Search for the cell housing the specified text and yield its [X, Y] center coordinate. 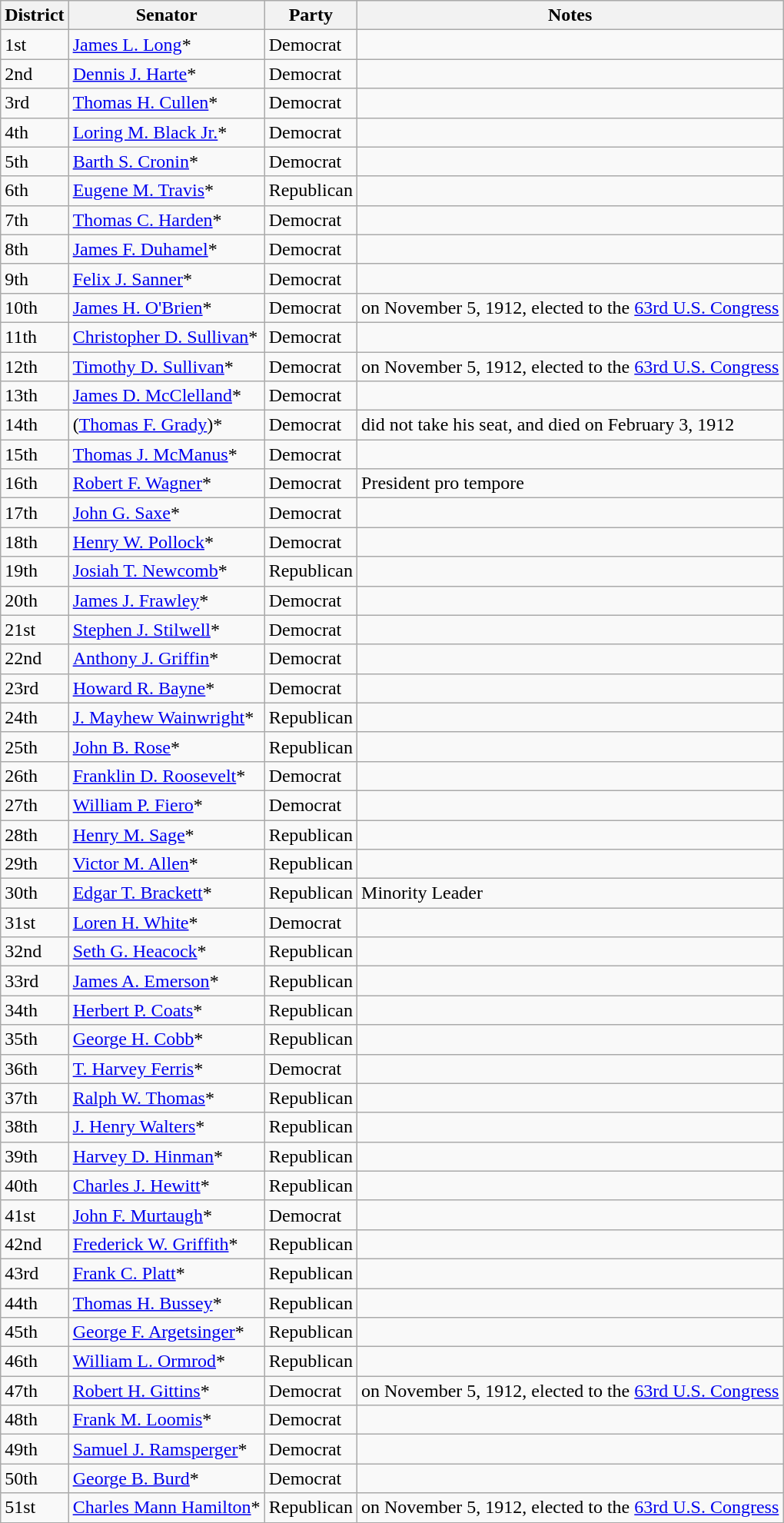
1st [35, 45]
7th [35, 220]
Josiah T. Newcomb* [166, 571]
31st [35, 923]
29th [35, 864]
Notes [570, 15]
Dennis J. Harte* [166, 74]
26th [35, 776]
25th [35, 747]
51st [35, 1508]
Henry W. Pollock* [166, 542]
President pro tempore [570, 484]
T. Harvey Ferris* [166, 1069]
46th [35, 1362]
James L. Long* [166, 45]
Party [311, 15]
Robert F. Wagner* [166, 484]
36th [35, 1069]
16th [35, 484]
George B. Burd* [166, 1478]
17th [35, 513]
44th [35, 1303]
James D. McClelland* [166, 396]
43rd [35, 1273]
37th [35, 1098]
11th [35, 337]
Charles J. Hewitt* [166, 1185]
14th [35, 425]
Victor M. Allen* [166, 864]
Anthony J. Griffin* [166, 659]
John F. Murtaugh* [166, 1215]
45th [35, 1332]
6th [35, 191]
Thomas H. Bussey* [166, 1303]
James F. Duhamel* [166, 249]
21st [35, 630]
33rd [35, 981]
Felix J. Sanner* [166, 278]
24th [35, 717]
4th [35, 132]
48th [35, 1420]
34th [35, 1010]
Seth G. Heacock* [166, 952]
Timothy D. Sullivan* [166, 367]
15th [35, 454]
William P. Fiero* [166, 805]
Robert H. Gittins* [166, 1391]
George F. Argetsinger* [166, 1332]
3rd [35, 103]
George H. Cobb* [166, 1039]
8th [35, 249]
5th [35, 161]
20th [35, 600]
Ralph W. Thomas* [166, 1098]
38th [35, 1127]
James J. Frawley* [166, 600]
did not take his seat, and died on February 3, 1912 [570, 425]
28th [35, 834]
41st [35, 1215]
J. Mayhew Wainwright* [166, 717]
19th [35, 571]
John B. Rose* [166, 747]
42nd [35, 1244]
9th [35, 278]
(Thomas F. Grady)* [166, 425]
Herbert P. Coats* [166, 1010]
Charles Mann Hamilton* [166, 1508]
13th [35, 396]
Frederick W. Griffith* [166, 1244]
Loring M. Black Jr.* [166, 132]
12th [35, 367]
39th [35, 1156]
47th [35, 1391]
Loren H. White* [166, 923]
James A. Emerson* [166, 981]
22nd [35, 659]
40th [35, 1185]
Howard R. Bayne* [166, 688]
Frank M. Loomis* [166, 1420]
Henry M. Sage* [166, 834]
Harvey D. Hinman* [166, 1156]
Thomas J. McManus* [166, 454]
Thomas H. Cullen* [166, 103]
Franklin D. Roosevelt* [166, 776]
32nd [35, 952]
James H. O'Brien* [166, 308]
27th [35, 805]
District [35, 15]
Frank C. Platt* [166, 1273]
J. Henry Walters* [166, 1127]
Christopher D. Sullivan* [166, 337]
John G. Saxe* [166, 513]
Stephen J. Stilwell* [166, 630]
Barth S. Cronin* [166, 161]
49th [35, 1449]
30th [35, 893]
35th [35, 1039]
18th [35, 542]
23rd [35, 688]
Thomas C. Harden* [166, 220]
Eugene M. Travis* [166, 191]
Minority Leader [570, 893]
10th [35, 308]
Samuel J. Ramsperger* [166, 1449]
2nd [35, 74]
50th [35, 1478]
Senator [166, 15]
Edgar T. Brackett* [166, 893]
William L. Ormrod* [166, 1362]
